Extract the (x, y) coordinate from the center of the cell holding the provided text.  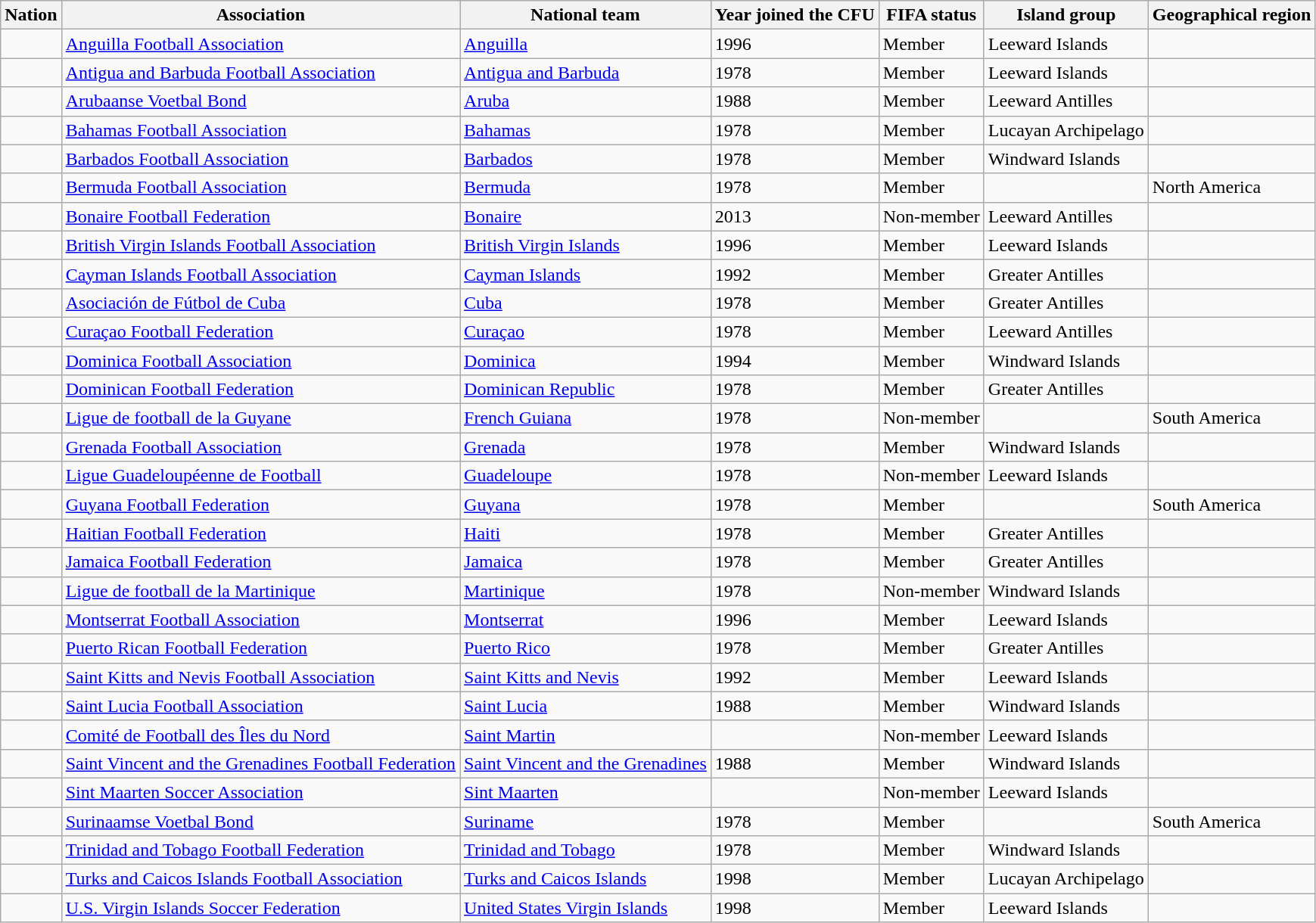
French Guiana (586, 418)
Barbados Football Association (260, 159)
Barbados (586, 159)
Arubaanse Voetbal Bond (260, 101)
Curaçao (586, 331)
British Virgin Islands (586, 245)
Bonaire Football Federation (260, 216)
North America (1232, 188)
Dominica Football Association (260, 361)
Saint Lucia (586, 706)
Ligue de football de la Guyane (260, 418)
Bermuda (586, 188)
Island group (1066, 15)
Antigua and Barbuda (586, 73)
Dominican Football Federation (260, 390)
Montserrat Football Association (260, 620)
Cuba (586, 303)
Year joined the CFU (795, 15)
FIFA status (931, 15)
Guadeloupe (586, 476)
Puerto Rican Football Federation (260, 648)
Turks and Caicos Islands (586, 879)
Montserrat (586, 620)
Grenada (586, 447)
Haiti (586, 533)
National team (586, 15)
Turks and Caicos Islands Football Association (260, 879)
Guyana (586, 505)
Bahamas (586, 130)
Ligue de football de la Martinique (260, 591)
Dominica (586, 361)
Asociación de Fútbol de Cuba (260, 303)
Dominican Republic (586, 390)
Haitian Football Federation (260, 533)
Saint Kitts and Nevis (586, 677)
Guyana Football Federation (260, 505)
Ligue Guadeloupéenne de Football (260, 476)
Cayman Islands (586, 274)
Saint Vincent and the Grenadines (586, 763)
Saint Martin (586, 735)
2013 (795, 216)
Sint Maarten (586, 792)
Anguilla (586, 44)
Saint Kitts and Nevis Football Association (260, 677)
1994 (795, 361)
Surinaamse Voetbal Bond (260, 821)
Nation (31, 15)
Trinidad and Tobago (586, 850)
Jamaica (586, 562)
Saint Vincent and the Grenadines Football Federation (260, 763)
Geographical region (1232, 15)
Bahamas Football Association (260, 130)
United States Virgin Islands (586, 908)
Sint Maarten Soccer Association (260, 792)
Cayman Islands Football Association (260, 274)
Suriname (586, 821)
Jamaica Football Federation (260, 562)
U.S. Virgin Islands Soccer Federation (260, 908)
Grenada Football Association (260, 447)
Curaçao Football Federation (260, 331)
Anguilla Football Association (260, 44)
British Virgin Islands Football Association (260, 245)
Saint Lucia Football Association (260, 706)
Puerto Rico (586, 648)
Trinidad and Tobago Football Federation (260, 850)
Martinique (586, 591)
Comité de Football des Îles du Nord (260, 735)
Aruba (586, 101)
Antigua and Barbuda Football Association (260, 73)
Bermuda Football Association (260, 188)
Bonaire (586, 216)
Association (260, 15)
